Locate the cell with the specified text and output its [X, Y] center coordinate. 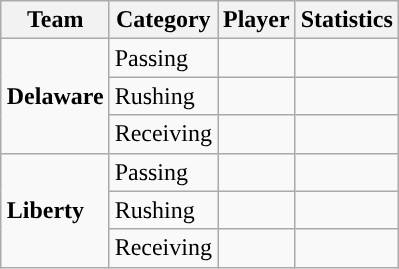
Player [257, 20]
Delaware [55, 96]
Category [163, 20]
Statistics [346, 20]
Liberty [55, 210]
Team [55, 20]
